Provide the (x, y) coordinate of the cell's center where the given text is located.  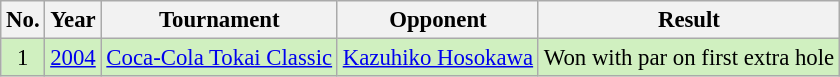
Won with par on first extra hole (688, 58)
No. (23, 20)
Opponent (438, 20)
2004 (73, 58)
Year (73, 20)
Coca-Cola Tokai Classic (219, 58)
1 (23, 58)
Result (688, 20)
Kazuhiko Hosokawa (438, 58)
Tournament (219, 20)
